Provide the (x, y) coordinate of the cell's center where the given text is located.  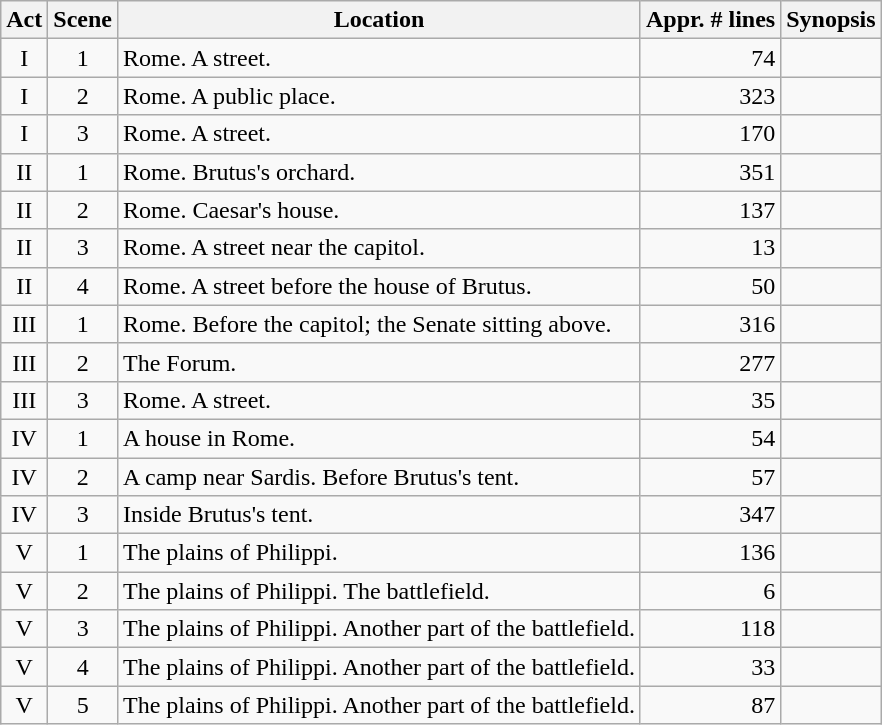
277 (710, 362)
170 (710, 134)
57 (710, 477)
The Forum. (380, 362)
Rome. Brutus's orchard. (380, 172)
87 (710, 705)
Rome. A street near the capitol. (380, 248)
33 (710, 667)
136 (710, 553)
137 (710, 210)
118 (710, 629)
The plains of Philippi. (380, 553)
The plains of Philippi. The battlefield. (380, 591)
Inside Brutus's tent. (380, 515)
A house in Rome. (380, 438)
Location (380, 20)
Synopsis (831, 20)
351 (710, 172)
54 (710, 438)
Rome. Caesar's house. (380, 210)
5 (83, 705)
Rome. A street before the house of Brutus. (380, 286)
323 (710, 96)
316 (710, 324)
13 (710, 248)
Rome. Before the capitol; the Senate sitting above. (380, 324)
Act (24, 20)
Appr. # lines (710, 20)
50 (710, 286)
A camp near Sardis. Before Brutus's tent. (380, 477)
74 (710, 58)
Scene (83, 20)
35 (710, 400)
Rome. A public place. (380, 96)
6 (710, 591)
347 (710, 515)
